Provide the (x, y) coordinate of the cell's center where the given text is located.  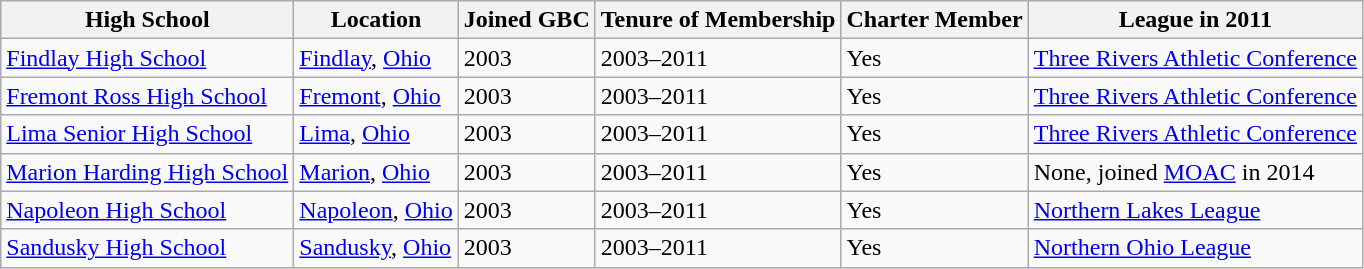
Tenure of Membership (718, 20)
Sandusky, Ohio (376, 248)
Marion, Ohio (376, 172)
High School (148, 20)
Location (376, 20)
League in 2011 (1195, 20)
Marion Harding High School (148, 172)
Lima Senior High School (148, 134)
Northern Lakes League (1195, 210)
Lima, Ohio (376, 134)
Joined GBC (526, 20)
Northern Ohio League (1195, 248)
Fremont, Ohio (376, 96)
None, joined MOAC in 2014 (1195, 172)
Napoleon, Ohio (376, 210)
Napoleon High School (148, 210)
Charter Member (934, 20)
Fremont Ross High School (148, 96)
Sandusky High School (148, 248)
Findlay High School (148, 58)
Findlay, Ohio (376, 58)
